For the text-containing cell, return its midpoint in (x, y) coordinate format. 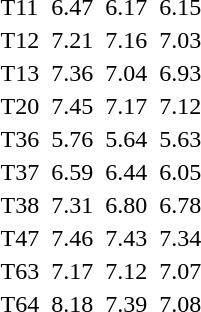
6.59 (72, 172)
6.44 (126, 172)
7.46 (72, 238)
7.43 (126, 238)
7.21 (72, 40)
6.80 (126, 205)
7.12 (126, 271)
5.64 (126, 139)
5.76 (72, 139)
7.36 (72, 73)
7.45 (72, 106)
7.16 (126, 40)
7.04 (126, 73)
7.31 (72, 205)
